Pinpoint the cell where the given text exists, returning its (X, Y) midpoint coordinate. 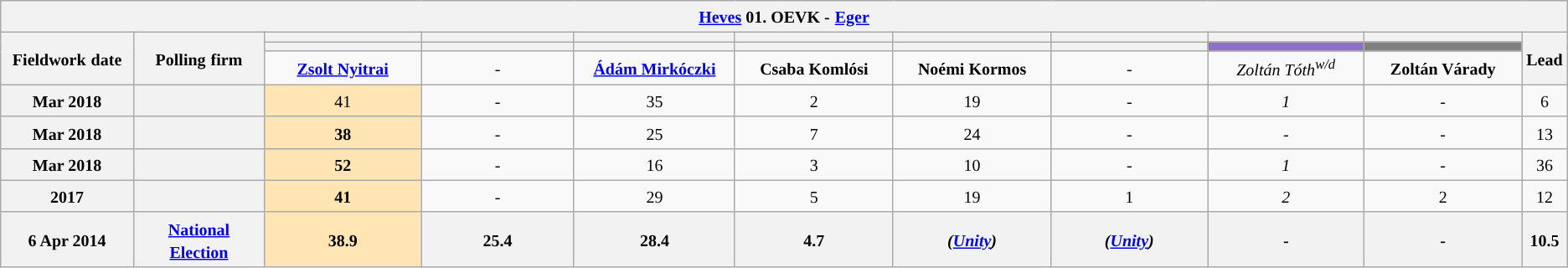
25.4 (498, 240)
52 (343, 164)
6 (1545, 100)
Csaba Komlósi (814, 68)
Zsolt Nyitrai (343, 68)
Zoltán Várady (1443, 68)
6 Apr 2014 (67, 240)
Zoltán Tóthw/d (1287, 68)
13 (1545, 132)
2017 (67, 196)
29 (654, 196)
25 (654, 132)
24 (972, 132)
Lead (1545, 59)
Fieldwork date (67, 59)
10 (972, 164)
38 (343, 132)
3 (814, 164)
28.4 (654, 240)
38.9 (343, 240)
10.5 (1545, 240)
National Election (199, 240)
Heves 01. OEVK - Eger (784, 17)
16 (654, 164)
35 (654, 100)
12 (1545, 196)
Noémi Kormos (972, 68)
7 (814, 132)
Ádám Mirkóczki (654, 68)
5 (814, 196)
4.7 (814, 240)
Polling firm (199, 59)
36 (1545, 164)
